Determine the [x, y] coordinate at the center of the cell enclosing the given text.  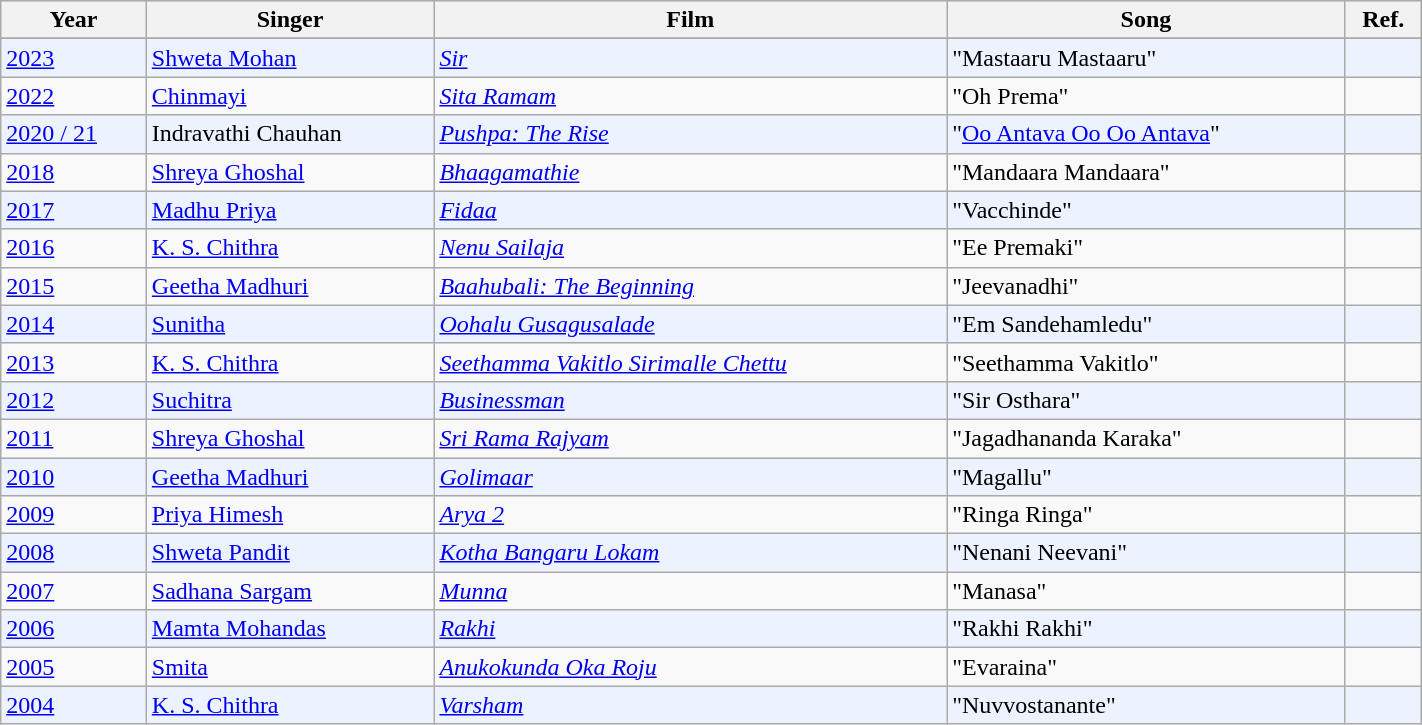
Madhu Priya [290, 210]
Sri Rama Rajyam [690, 438]
Munna [690, 591]
"Evaraina" [1146, 667]
2022 [74, 96]
"Oo Antava Oo Oo Antava" [1146, 134]
Nenu Sailaja [690, 248]
"Mandaara Mandaara" [1146, 172]
"Nenani Neevani" [1146, 553]
"Nuvvostanante" [1146, 705]
Singer [290, 20]
Pushpa: The Rise [690, 134]
"Seethamma Vakitlo" [1146, 362]
Sita Ramam [690, 96]
"Jagadhananda Karaka" [1146, 438]
2009 [74, 515]
Baahubali: The Beginning [690, 286]
"Vacchinde" [1146, 210]
2006 [74, 629]
"Mastaaru Mastaaru" [1146, 58]
Businessman [690, 400]
Sunitha [290, 324]
Smita [290, 667]
Shweta Mohan [290, 58]
Film [690, 20]
"Oh Prema" [1146, 96]
"Em Sandehamledu" [1146, 324]
2017 [74, 210]
2007 [74, 591]
"Ringa Ringa" [1146, 515]
2013 [74, 362]
2015 [74, 286]
Year [74, 20]
Kotha Bangaru Lokam [690, 553]
Bhaagamathie [690, 172]
2016 [74, 248]
"Jeevanadhi" [1146, 286]
Golimaar [690, 477]
2008 [74, 553]
Suchitra [290, 400]
Anukokunda Oka Roju [690, 667]
Ref. [1383, 20]
Song [1146, 20]
Chinmayi [290, 96]
Indravathi Chauhan [290, 134]
2004 [74, 705]
Varsham [690, 705]
Shweta Pandit [290, 553]
Sir [690, 58]
"Ee Premaki" [1146, 248]
2023 [74, 58]
Sadhana Sargam [290, 591]
2018 [74, 172]
"Magallu" [1146, 477]
"Rakhi Rakhi" [1146, 629]
2010 [74, 477]
Rakhi [690, 629]
Priya Himesh [290, 515]
Seethamma Vakitlo Sirimalle Chettu [690, 362]
Arya 2 [690, 515]
Fidaa [690, 210]
Mamta Mohandas [290, 629]
"Sir Osthara" [1146, 400]
Oohalu Gusagusalade [690, 324]
2011 [74, 438]
2012 [74, 400]
2020 / 21 [74, 134]
"Manasa" [1146, 591]
2005 [74, 667]
2014 [74, 324]
